Find where the given text appears and provide that cell's center as [x, y] coordinate. 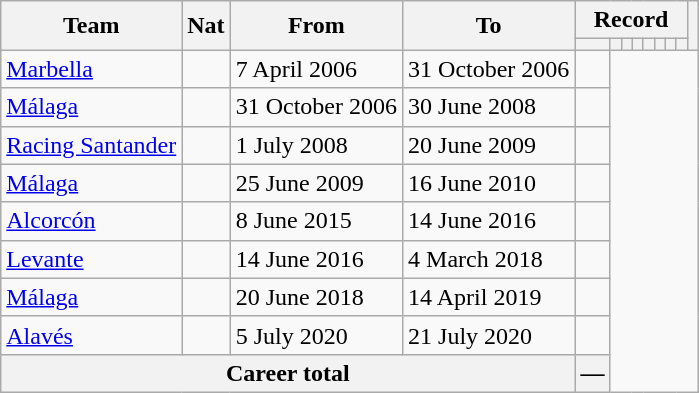
16 June 2010 [489, 183]
Racing Santander [92, 145]
1 July 2008 [316, 145]
Career total [288, 373]
20 June 2018 [316, 297]
Marbella [92, 69]
Levante [92, 259]
20 June 2009 [489, 145]
30 June 2008 [489, 107]
5 July 2020 [316, 335]
8 June 2015 [316, 221]
21 July 2020 [489, 335]
14 April 2019 [489, 297]
From [316, 26]
4 March 2018 [489, 259]
25 June 2009 [316, 183]
7 April 2006 [316, 69]
Team [92, 26]
To [489, 26]
Record [631, 20]
Alavés [92, 335]
— [592, 373]
Nat [206, 26]
Alcorcón [92, 221]
